Search for the cell housing the specified text and yield its [x, y] center coordinate. 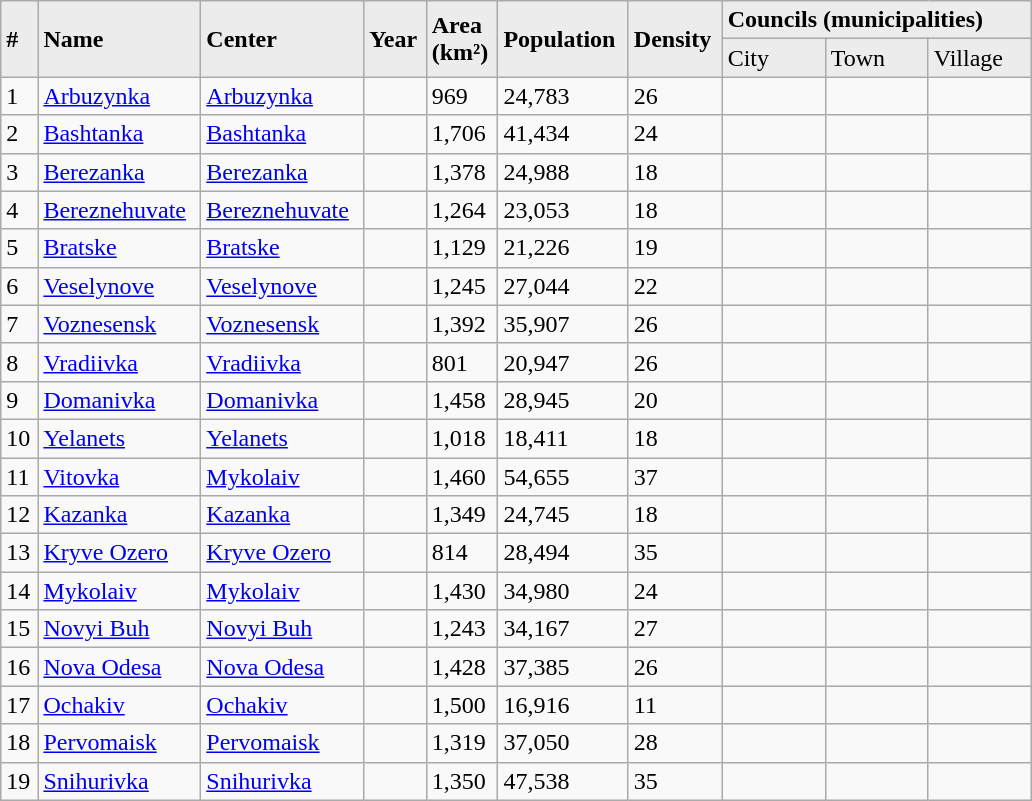
1,392 [462, 324]
1,319 [462, 743]
22 [675, 286]
37,385 [563, 667]
3 [20, 172]
1,706 [462, 134]
1,428 [462, 667]
2 [20, 134]
28 [675, 743]
City [774, 58]
1,500 [462, 705]
Councils (municipalities) [876, 20]
34,980 [563, 591]
54,655 [563, 477]
1,264 [462, 210]
24,745 [563, 515]
47,538 [563, 781]
18,411 [563, 438]
1,460 [462, 477]
1,350 [462, 781]
35,907 [563, 324]
17 [20, 705]
23,053 [563, 210]
801 [462, 362]
28,945 [563, 400]
9 [20, 400]
1,129 [462, 248]
1,018 [462, 438]
14 [20, 591]
1,349 [462, 515]
Name [120, 39]
6 [20, 286]
814 [462, 553]
27 [675, 629]
24,783 [563, 96]
37,050 [563, 743]
37 [675, 477]
7 [20, 324]
24,988 [563, 172]
Population [563, 39]
20,947 [563, 362]
27,044 [563, 286]
34,167 [563, 629]
16,916 [563, 705]
8 [20, 362]
1,243 [462, 629]
1,458 [462, 400]
Area(km²) [462, 39]
12 [20, 515]
Village [980, 58]
Vitovka [120, 477]
969 [462, 96]
21,226 [563, 248]
5 [20, 248]
15 [20, 629]
4 [20, 210]
10 [20, 438]
Year [396, 39]
1,430 [462, 591]
# [20, 39]
Center [282, 39]
20 [675, 400]
1,378 [462, 172]
16 [20, 667]
1,245 [462, 286]
Density [675, 39]
28,494 [563, 553]
41,434 [563, 134]
Town [876, 58]
1 [20, 96]
13 [20, 553]
